Output the (X, Y) coordinate of the center of the cell containing the given text.  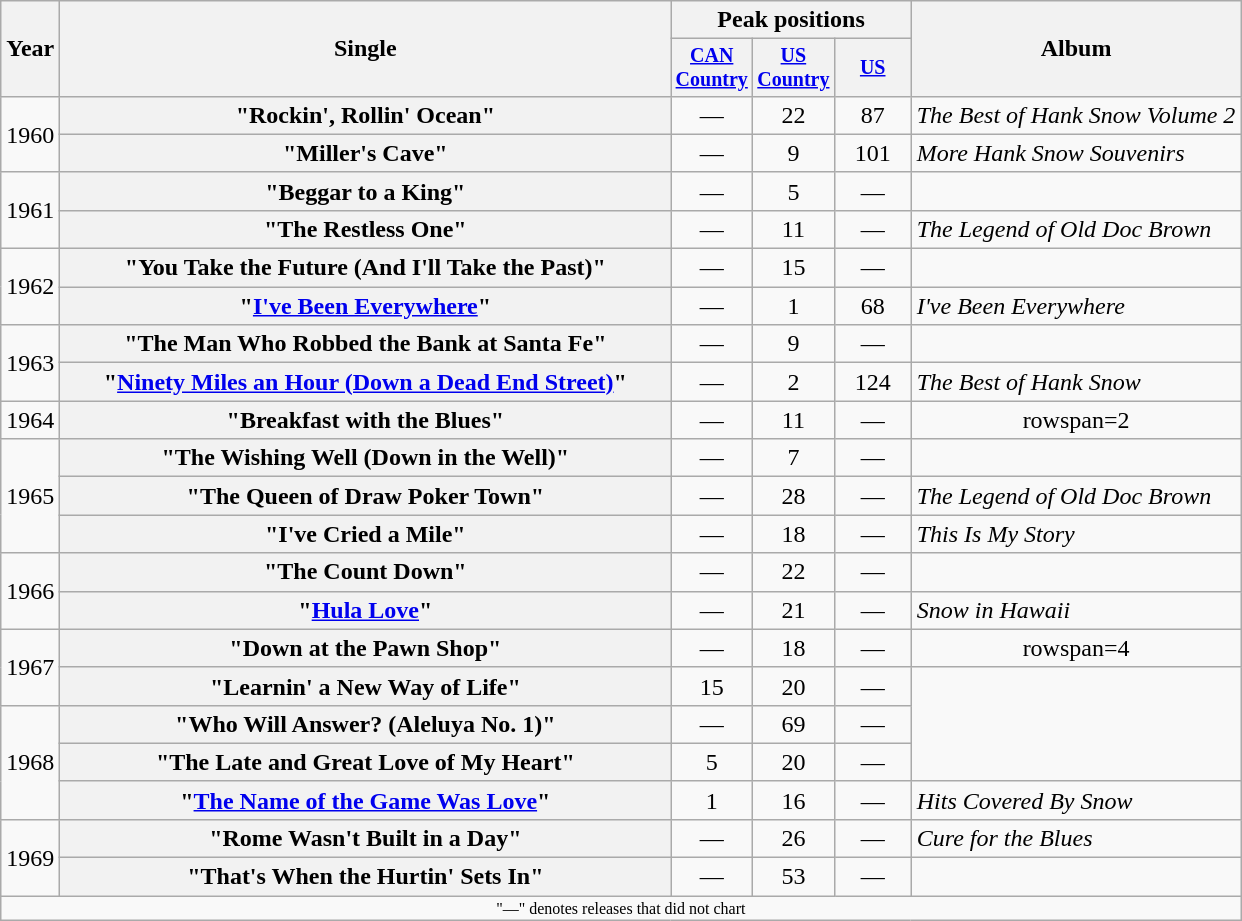
1965 (30, 496)
"The Wishing Well (Down in the Well)" (366, 458)
"You Take the Future (And I'll Take the Past)" (366, 268)
1960 (30, 134)
Year (30, 49)
124 (872, 382)
21 (794, 610)
"Hula Love" (366, 610)
1962 (30, 287)
US Country (794, 68)
Snow in Hawaii (1076, 610)
"Down at the Pawn Shop" (366, 648)
1964 (30, 420)
"Miller's Cave" (366, 153)
53 (794, 877)
"Breakfast with the Blues" (366, 420)
"I've Been Everywhere" (366, 306)
"The Count Down" (366, 572)
7 (794, 458)
"The Restless One" (366, 229)
This Is My Story (1076, 534)
68 (872, 306)
16 (794, 800)
"—" denotes releases that did not chart (621, 908)
rowspan=2 (1076, 420)
101 (872, 153)
"Rome Wasn't Built in a Day" (366, 838)
Single (366, 49)
"I've Cried a Mile" (366, 534)
"Beggar to a King" (366, 191)
26 (794, 838)
Hits Covered By Snow (1076, 800)
"The Man Who Robbed the Bank at Santa Fe" (366, 344)
CAN Country (712, 68)
69 (794, 724)
1967 (30, 667)
Album (1076, 49)
28 (794, 496)
US (872, 68)
More Hank Snow Souvenirs (1076, 153)
I've Been Everywhere (1076, 306)
"Who Will Answer? (Aleluya No. 1)" (366, 724)
"The Name of the Game Was Love" (366, 800)
"That's When the Hurtin' Sets In" (366, 877)
Peak positions (791, 20)
The Best of Hank Snow Volume 2 (1076, 115)
"Learnin' a New Way of Life" (366, 686)
"Rockin', Rollin' Ocean" (366, 115)
Cure for the Blues (1076, 838)
"The Late and Great Love of My Heart" (366, 762)
1966 (30, 591)
"Ninety Miles an Hour (Down a Dead End Street)" (366, 382)
87 (872, 115)
The Best of Hank Snow (1076, 382)
"The Queen of Draw Poker Town" (366, 496)
1968 (30, 762)
2 (794, 382)
rowspan=4 (1076, 648)
1963 (30, 363)
1961 (30, 210)
1969 (30, 857)
